Scan for the cell matching the given text and deliver its (X, Y) coordinate at center. 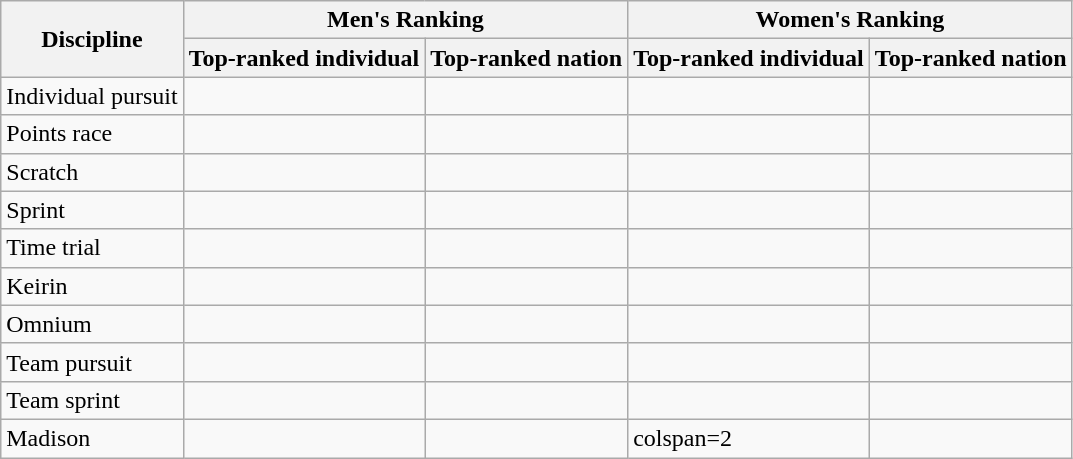
Sprint (92, 210)
colspan=2 (749, 438)
Women's Ranking (850, 20)
Omnium (92, 324)
Points race (92, 134)
Discipline (92, 39)
Men's Ranking (406, 20)
Individual pursuit (92, 96)
Time trial (92, 248)
Scratch (92, 172)
Madison (92, 438)
Team sprint (92, 400)
Team pursuit (92, 362)
Keirin (92, 286)
